Identify which cell holds the provided text, then report its [x, y] central coordinate. 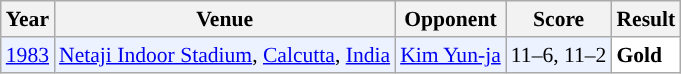
11–6, 11–2 [559, 55]
Venue [224, 19]
Gold [646, 55]
Kim Yun-ja [450, 55]
Opponent [450, 19]
Result [646, 19]
Score [559, 19]
Year [28, 19]
1983 [28, 55]
Netaji Indoor Stadium, Calcutta, India [224, 55]
